Locate the cell with the specified text and output its [x, y] center coordinate. 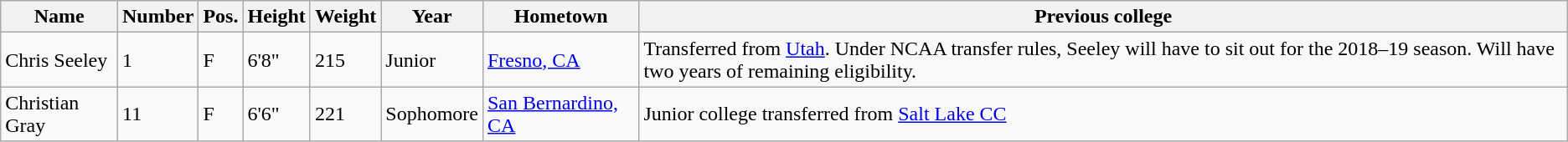
Chris Seeley [59, 60]
6'6" [276, 114]
Weight [345, 17]
Hometown [560, 17]
Pos. [221, 17]
Name [59, 17]
Year [432, 17]
Junior college transferred from Salt Lake CC [1103, 114]
221 [345, 114]
San Bernardino, CA [560, 114]
11 [158, 114]
Fresno, CA [560, 60]
Height [276, 17]
Previous college [1103, 17]
Number [158, 17]
Transferred from Utah. Under NCAA transfer rules, Seeley will have to sit out for the 2018–19 season. Will have two years of remaining eligibility. [1103, 60]
Sophomore [432, 114]
1 [158, 60]
Junior [432, 60]
215 [345, 60]
Christian Gray [59, 114]
6'8" [276, 60]
